Scan for the cell matching the given text and deliver its (x, y) coordinate at center. 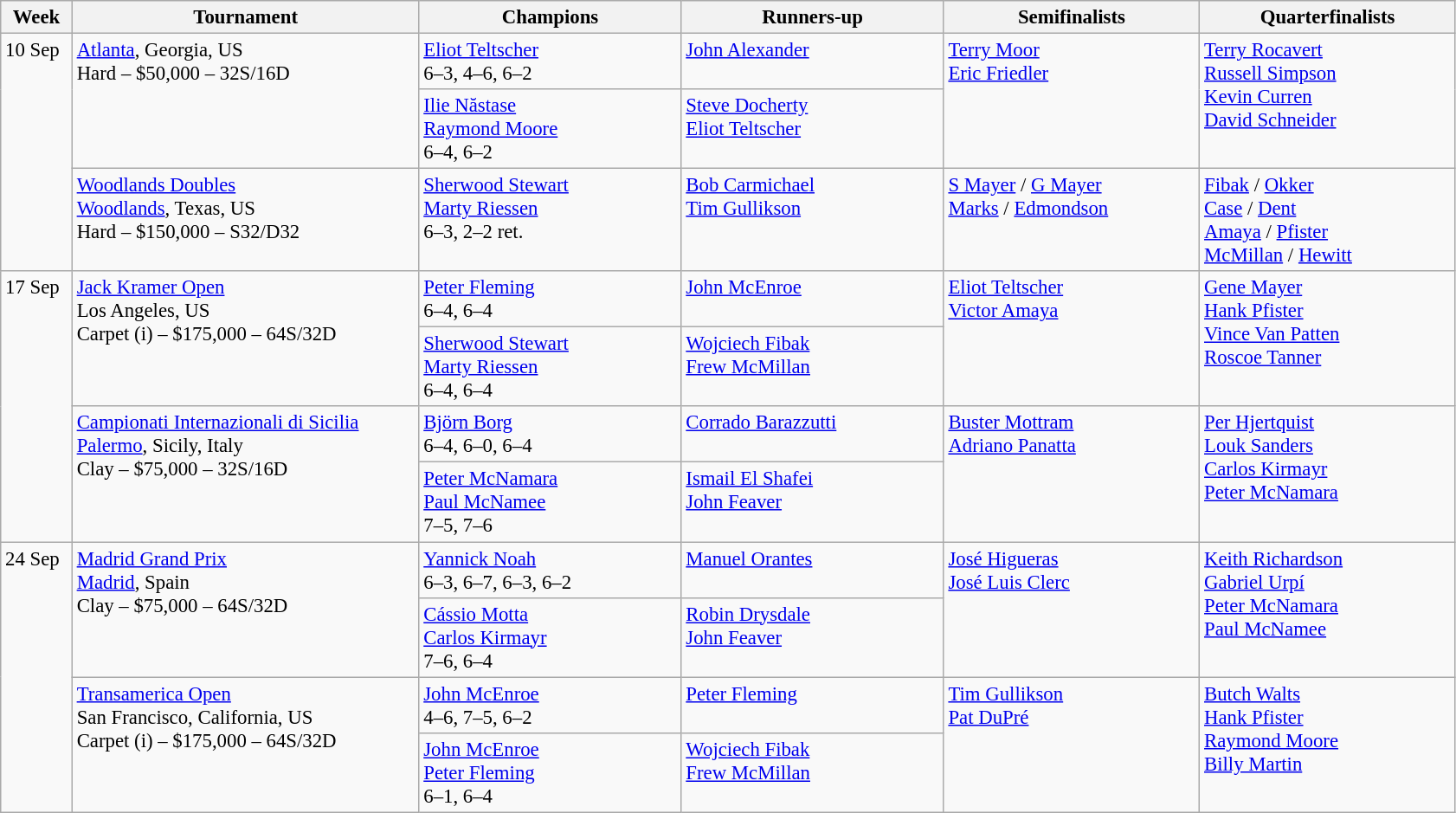
Semifinalists (1072, 17)
Steve Docherty Eliot Teltscher (812, 129)
Tim Gullikson Pat DuPré (1072, 745)
Peter Fleming 6–4, 6–4 (551, 300)
10 Sep (36, 152)
Björn Borg 6–4, 6–0, 6–4 (551, 435)
Quarterfinalists (1328, 17)
Per Hjertquist Louk Sanders Carlos Kirmayr Peter McNamara (1328, 474)
S Mayer / G Mayer Marks / Edmondson (1072, 220)
Tournament (246, 17)
Butch Walts Hank Pfister Raymond Moore Billy Martin (1328, 745)
Sherwood Stewart Marty Riessen 6–3, 2–2 ret. (551, 220)
Buster Mottram Adriano Panatta (1072, 474)
Peter Fleming (812, 705)
Fibak / Okker Case / Dent Amaya / Pfister McMillan / Hewitt (1328, 220)
John McEnroe Peter Fleming 6–1, 6–4 (551, 772)
Champions (551, 17)
Woodlands Doubles Woodlands, Texas, US Hard – $150,000 – S32/D32 (246, 220)
24 Sep (36, 677)
Ilie Năstase Raymond Moore 6–4, 6–2 (551, 129)
Atlanta, Georgia, US Hard – $50,000 – 32S/16D (246, 101)
Ismail El Shafei John Feaver (812, 502)
Terry Moor Eric Friedler (1072, 101)
Week (36, 17)
Transamerica OpenSan Francisco, California, US Carpet (i) – $175,000 – 64S/32D (246, 745)
Keith Richardson Gabriel Urpí Peter McNamara Paul McNamee (1328, 610)
Cássio Motta Carlos Kirmayr 7–6, 6–4 (551, 637)
Corrado Barazzutti (812, 435)
Robin Drysdale John Feaver (812, 637)
Peter McNamara Paul McNamee 7–5, 7–6 (551, 502)
José Higueras José Luis Clerc (1072, 610)
John McEnroe 4–6, 7–5, 6–2 (551, 705)
John McEnroe (812, 300)
Runners-up (812, 17)
17 Sep (36, 406)
Sherwood Stewart Marty Riessen 6–4, 6–4 (551, 367)
Eliot Teltscher Victor Amaya (1072, 339)
John Alexander (812, 62)
Yannick Noah 6–3, 6–7, 6–3, 6–2 (551, 570)
Madrid Grand Prix Madrid, Spain Clay – $75,000 – 64S/32D (246, 610)
Gene Mayer Hank Pfister Vince Van Patten Roscoe Tanner (1328, 339)
Bob Carmichael Tim Gullikson (812, 220)
Jack Kramer OpenLos Angeles, US Carpet (i) – $175,000 – 64S/32D (246, 339)
Eliot Teltscher 6–3, 4–6, 6–2 (551, 62)
Campionati Internazionali di Sicilia Palermo, Sicily, Italy Clay – $75,000 – 32S/16D (246, 474)
Terry Rocavert Russell Simpson Kevin Curren David Schneider (1328, 101)
Manuel Orantes (812, 570)
